Return the [X, Y] coordinate for the center point of the cell that contains the specified text.  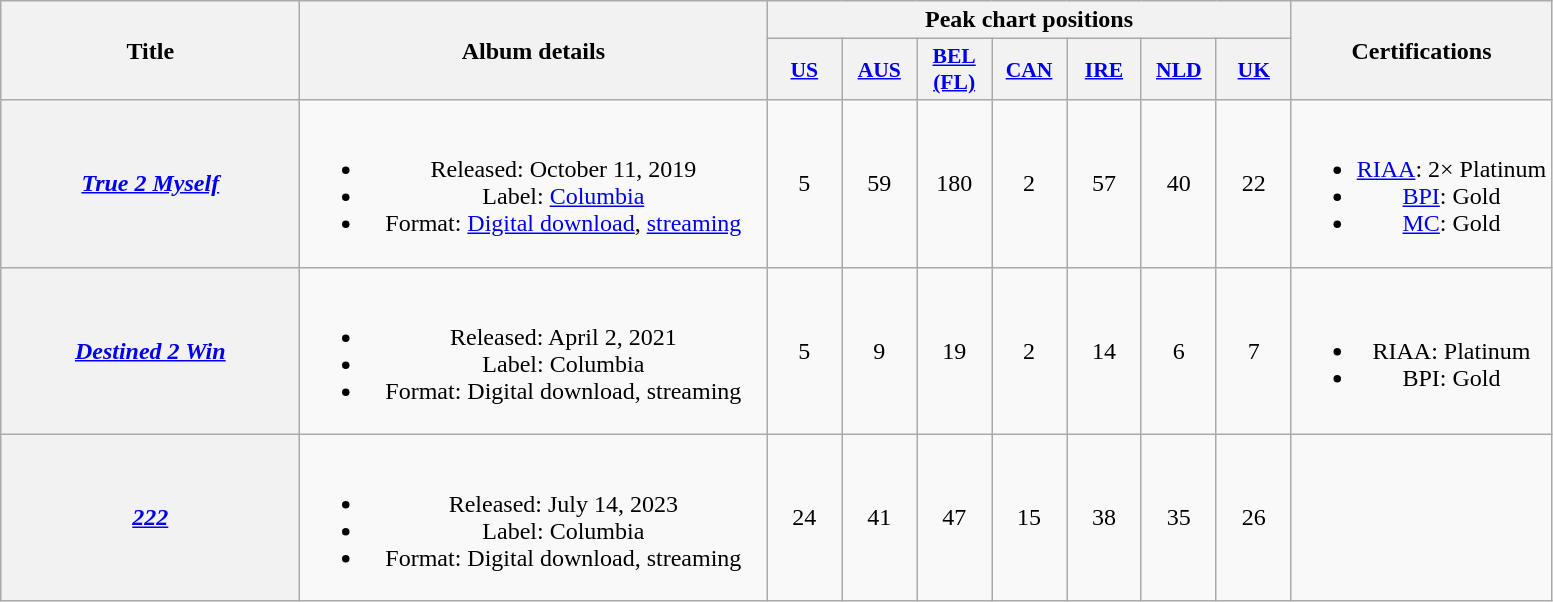
14 [1104, 350]
9 [880, 350]
Released: April 2, 2021Label: ColumbiaFormat: Digital download, streaming [534, 350]
Certifications [1422, 50]
26 [1254, 518]
57 [1104, 184]
BEL(FL) [954, 70]
22 [1254, 184]
180 [954, 184]
AUS [880, 70]
RIAA: 2× PlatinumBPI: GoldMC: Gold [1422, 184]
Peak chart positions [1029, 20]
UK [1254, 70]
38 [1104, 518]
Released: July 14, 2023Label: ColumbiaFormat: Digital download, streaming [534, 518]
RIAA: PlatinumBPI: Gold [1422, 350]
19 [954, 350]
24 [804, 518]
Destined 2 Win [150, 350]
Released: October 11, 2019Label: ColumbiaFormat: Digital download, streaming [534, 184]
US [804, 70]
15 [1030, 518]
True 2 Myself [150, 184]
41 [880, 518]
Album details [534, 50]
7 [1254, 350]
40 [1178, 184]
CAN [1030, 70]
NLD [1178, 70]
35 [1178, 518]
222 [150, 518]
47 [954, 518]
59 [880, 184]
Title [150, 50]
IRE [1104, 70]
6 [1178, 350]
